Find where the given text appears and provide that cell's center as [x, y] coordinate. 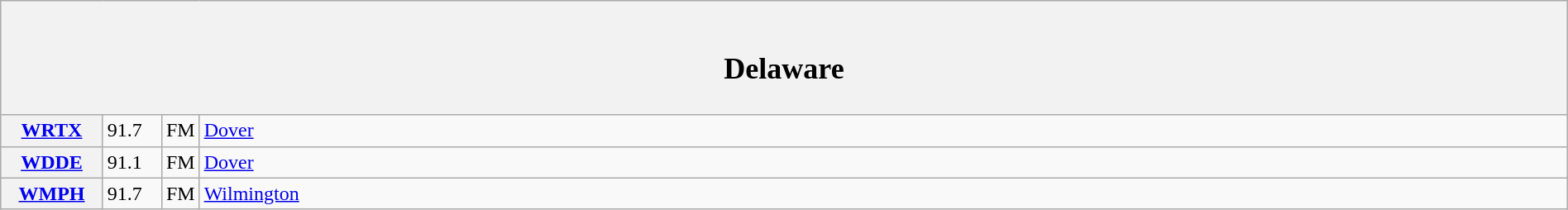
91.1 [132, 162]
WMPH [52, 193]
WRTX [52, 131]
Wilmington [883, 193]
WDDE [52, 162]
Delaware [784, 58]
